Return (X, Y) of the center of cell containing provided text 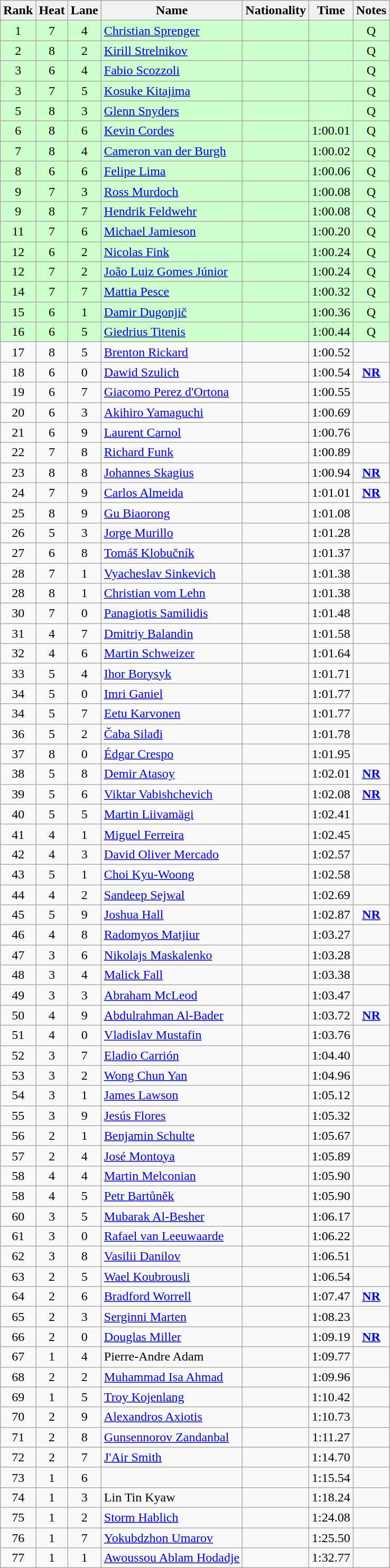
1:03.28 (331, 955)
Dmitriy Balandin (172, 634)
Notes (371, 11)
40 (18, 814)
Johannes Skagius (172, 473)
17 (18, 352)
11 (18, 231)
Vladislav Mustafin (172, 1035)
1:01.01 (331, 493)
Benjamin Schulte (172, 1136)
Gu Biaorong (172, 513)
49 (18, 995)
Giedrius Titenis (172, 332)
1:00.36 (331, 312)
68 (18, 1377)
Muhammad Isa Ahmad (172, 1377)
Awoussou Ablam Hodadje (172, 1558)
Viktar Vabishchevich (172, 794)
22 (18, 452)
Édgar Crespo (172, 754)
David Oliver Mercado (172, 854)
69 (18, 1397)
Martin Melconian (172, 1176)
1:24.08 (331, 1517)
1:04.40 (331, 1055)
Petr Bartůněk (172, 1196)
Miguel Ferreira (172, 834)
31 (18, 634)
65 (18, 1317)
1:00.32 (331, 292)
1:01.08 (331, 513)
Eladio Carrión (172, 1055)
32 (18, 654)
Jesús Flores (172, 1116)
Yokubdzhon Umarov (172, 1538)
1:03.72 (331, 1015)
1:00.06 (331, 171)
41 (18, 834)
1:00.94 (331, 473)
1:01.58 (331, 634)
Douglas Miller (172, 1337)
1:02.41 (331, 814)
Malick Fall (172, 975)
1:04.96 (331, 1075)
62 (18, 1257)
20 (18, 412)
Giacomo Perez d'Ortona (172, 392)
1:14.70 (331, 1457)
Choi Kyu-Woong (172, 874)
1:01.78 (331, 734)
Kosuke Kitajima (172, 91)
1:05.32 (331, 1116)
46 (18, 935)
Martin Schweizer (172, 654)
14 (18, 292)
Richard Funk (172, 452)
Serginni Marten (172, 1317)
1:09.96 (331, 1377)
1:06.17 (331, 1216)
Bradford Worrell (172, 1297)
Pierre-Andre Adam (172, 1357)
Troy Kojenlang (172, 1397)
53 (18, 1075)
Martin Liivamägi (172, 814)
63 (18, 1277)
Carlos Almeida (172, 493)
1:00.55 (331, 392)
1:03.38 (331, 975)
1:08.23 (331, 1317)
1:01.95 (331, 754)
Akihiro Yamaguchi (172, 412)
19 (18, 392)
70 (18, 1417)
Radomyos Matjiur (172, 935)
José Montoya (172, 1156)
72 (18, 1457)
73 (18, 1477)
1:11.27 (331, 1437)
1:01.37 (331, 553)
1:01.64 (331, 654)
Gunsennorov Zandanbal (172, 1437)
67 (18, 1357)
Panagiotis Samilidis (172, 613)
James Lawson (172, 1095)
Kirill Strelnikov (172, 51)
1:01.71 (331, 674)
1:00.02 (331, 151)
51 (18, 1035)
Nationality (276, 11)
1:18.24 (331, 1497)
1:01.28 (331, 533)
Michael Jamieson (172, 231)
Wael Koubrousli (172, 1277)
1:00.52 (331, 352)
1:02.69 (331, 895)
Sandeep Sejwal (172, 895)
Lin Tin Kyaw (172, 1497)
1:06.51 (331, 1257)
64 (18, 1297)
1:05.67 (331, 1136)
Vasilii Danilov (172, 1257)
76 (18, 1538)
Tomáš Klobučník (172, 553)
1:06.22 (331, 1236)
48 (18, 975)
1:00.01 (331, 131)
66 (18, 1337)
1:00.20 (331, 231)
J'Air Smith (172, 1457)
1:15.54 (331, 1477)
36 (18, 734)
Dawid Szulich (172, 372)
Brenton Rickard (172, 352)
1:05.89 (331, 1156)
15 (18, 312)
Mattia Pesce (172, 292)
42 (18, 854)
74 (18, 1497)
38 (18, 774)
Christian vom Lehn (172, 593)
60 (18, 1216)
Alexandros Axiotis (172, 1417)
Jorge Murillo (172, 533)
27 (18, 553)
Eetu Karvonen (172, 714)
Felipe Lima (172, 171)
25 (18, 513)
Rafael van Leeuwaarde (172, 1236)
1:25.50 (331, 1538)
João Luiz Gomes Júnior (172, 272)
Laurent Carnol (172, 432)
1:01.48 (331, 613)
24 (18, 493)
Ross Murdoch (172, 191)
1:32.77 (331, 1558)
45 (18, 915)
1:00.54 (331, 372)
57 (18, 1156)
16 (18, 332)
Damir Dugonjič (172, 312)
21 (18, 432)
Nicolas Fink (172, 252)
1:02.58 (331, 874)
1:09.77 (331, 1357)
1:02.08 (331, 794)
44 (18, 895)
Nikolajs Maskalenko (172, 955)
1:03.47 (331, 995)
1:00.89 (331, 452)
1:10.42 (331, 1397)
1:07.47 (331, 1297)
Joshua Hall (172, 915)
Rank (18, 11)
33 (18, 674)
Storm Hablich (172, 1517)
Name (172, 11)
18 (18, 372)
52 (18, 1055)
Time (331, 11)
1:00.76 (331, 432)
Glenn Snyders (172, 111)
77 (18, 1558)
Christian Sprenger (172, 31)
1:10.73 (331, 1417)
Abdulrahman Al-Bader (172, 1015)
Hendrik Feldwehr (172, 211)
47 (18, 955)
1:06.54 (331, 1277)
37 (18, 754)
1:00.44 (331, 332)
50 (18, 1015)
1:03.76 (331, 1035)
Demir Atasoy (172, 774)
Fabio Scozzoli (172, 71)
1:02.45 (331, 834)
1:09.19 (331, 1337)
Lane (85, 11)
1:03.27 (331, 935)
54 (18, 1095)
1:05.12 (331, 1095)
56 (18, 1136)
23 (18, 473)
Čaba Silađi (172, 734)
Mubarak Al-Besher (172, 1216)
71 (18, 1437)
1:00.69 (331, 412)
Heat (52, 11)
Vyacheslav Sinkevich (172, 573)
Abraham McLeod (172, 995)
61 (18, 1236)
39 (18, 794)
26 (18, 533)
55 (18, 1116)
Wong Chun Yan (172, 1075)
Kevin Cordes (172, 131)
75 (18, 1517)
1:02.01 (331, 774)
Ihor Borysyk (172, 674)
30 (18, 613)
1:02.57 (331, 854)
Imri Ganiel (172, 694)
1:02.87 (331, 915)
Cameron van der Burgh (172, 151)
43 (18, 874)
